Locate the cell with the specified text and output its [x, y] center coordinate. 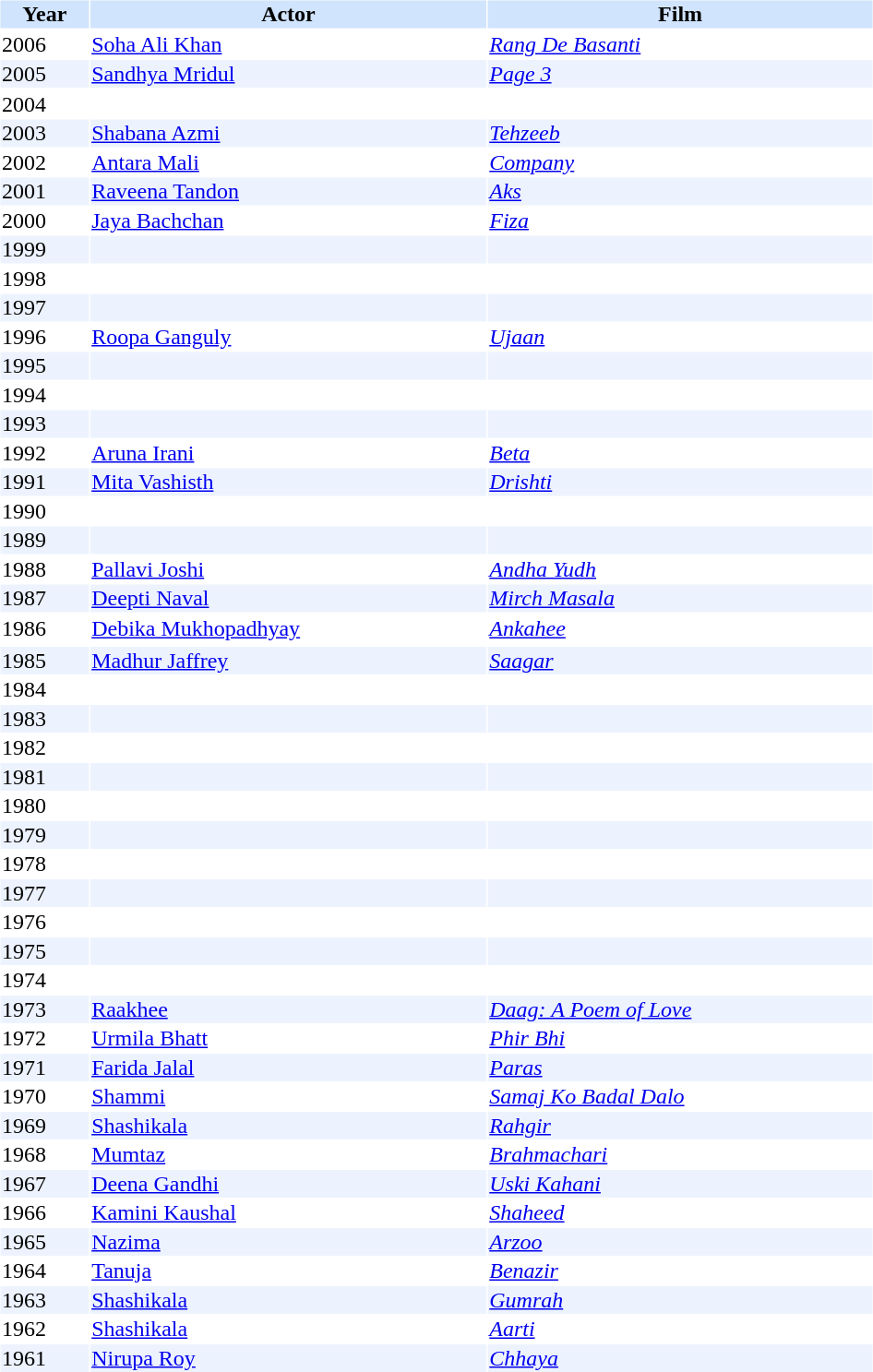
Page 3 [681, 74]
Raveena Tandon [289, 191]
1980 [44, 805]
Ujaan [681, 337]
Arzoo [681, 1242]
Uski Kahani [681, 1184]
Deena Gandhi [289, 1184]
1966 [44, 1213]
2004 [44, 104]
Actor [289, 14]
1992 [44, 453]
Shabana Azmi [289, 134]
Aarti [681, 1330]
1984 [44, 689]
Madhur Jaffrey [289, 661]
Soha Ali Khan [289, 45]
2000 [44, 221]
Fiza [681, 221]
1976 [44, 922]
Brahmachari [681, 1154]
Urmila Bhatt [289, 1038]
1985 [44, 661]
1989 [44, 540]
Samaj Ko Badal Dalo [681, 1097]
Tanuja [289, 1271]
Company [681, 162]
Rahgir [681, 1126]
Tehzeeb [681, 134]
Nazima [289, 1242]
1961 [44, 1358]
1962 [44, 1330]
1963 [44, 1300]
1991 [44, 483]
1967 [44, 1184]
1970 [44, 1097]
Pallavi Joshi [289, 569]
2001 [44, 191]
Mita Vashisth [289, 483]
1969 [44, 1126]
Deepti Naval [289, 599]
1990 [44, 511]
Gumrah [681, 1300]
Mumtaz [289, 1154]
1987 [44, 599]
1979 [44, 835]
Shammi [289, 1097]
1964 [44, 1271]
Aks [681, 191]
1977 [44, 893]
Kamini Kaushal [289, 1213]
Antara Mali [289, 162]
1972 [44, 1038]
Sandhya Mridul [289, 74]
Phir Bhi [681, 1038]
1981 [44, 777]
1974 [44, 981]
1982 [44, 748]
Aruna Irani [289, 453]
1965 [44, 1242]
1971 [44, 1068]
Shaheed [681, 1213]
Ankahee [681, 628]
1975 [44, 951]
1968 [44, 1154]
Andha Yudh [681, 569]
Drishti [681, 483]
1998 [44, 279]
Farida Jalal [289, 1068]
Saagar [681, 661]
Mirch Masala [681, 599]
Film [681, 14]
Benazir [681, 1271]
1983 [44, 719]
2005 [44, 74]
Jaya Bachchan [289, 221]
Roopa Ganguly [289, 337]
Rang De Basanti [681, 45]
Debika Mukhopadhyay [289, 628]
Daag: A Poem of Love [681, 1009]
Nirupa Roy [289, 1358]
1997 [44, 307]
1978 [44, 865]
2002 [44, 162]
Beta [681, 453]
1999 [44, 250]
1995 [44, 366]
1994 [44, 395]
Year [44, 14]
2006 [44, 45]
1973 [44, 1009]
1996 [44, 337]
1993 [44, 424]
1986 [44, 628]
1988 [44, 569]
Raakhee [289, 1009]
Paras [681, 1068]
2003 [44, 134]
Chhaya [681, 1358]
